Scan for the cell matching the given text and deliver its [x, y] coordinate at center. 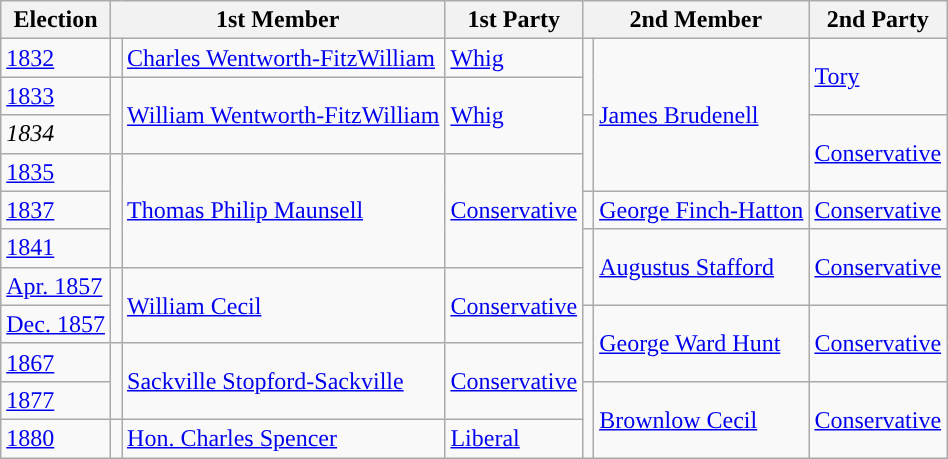
Hon. Charles Spencer [284, 438]
2nd Party [878, 20]
James Brudenell [702, 115]
Dec. 1857 [56, 324]
William Cecil [284, 305]
1832 [56, 58]
2nd Member [696, 20]
George Ward Hunt [702, 343]
1841 [56, 248]
1837 [56, 210]
Tory [878, 77]
Liberal [514, 438]
1834 [56, 134]
Brownlow Cecil [702, 419]
Apr. 1857 [56, 286]
1880 [56, 438]
William Wentworth-FitzWilliam [284, 115]
Augustus Stafford [702, 267]
1st Member [277, 20]
Election [56, 20]
1st Party [514, 20]
1877 [56, 400]
1867 [56, 362]
Thomas Philip Maunsell [284, 210]
1833 [56, 96]
1835 [56, 172]
George Finch-Hatton [702, 210]
Charles Wentworth-FitzWilliam [284, 58]
Sackville Stopford-Sackville [284, 381]
